Identify which cell holds the provided text, then report its (x, y) central coordinate. 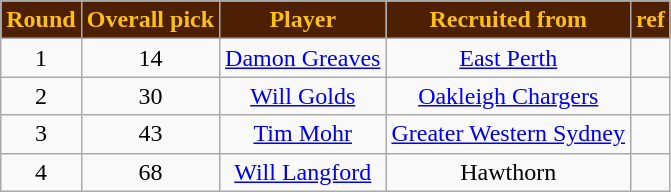
1 (41, 58)
ref (651, 20)
4 (41, 172)
30 (150, 96)
East Perth (508, 58)
Player (303, 20)
Will Langford (303, 172)
3 (41, 134)
43 (150, 134)
Round (41, 20)
Tim Mohr (303, 134)
Oakleigh Chargers (508, 96)
Greater Western Sydney (508, 134)
2 (41, 96)
14 (150, 58)
Overall pick (150, 20)
Damon Greaves (303, 58)
68 (150, 172)
Will Golds (303, 96)
Hawthorn (508, 172)
Recruited from (508, 20)
